Identify which cell holds the provided text, then report its (X, Y) central coordinate. 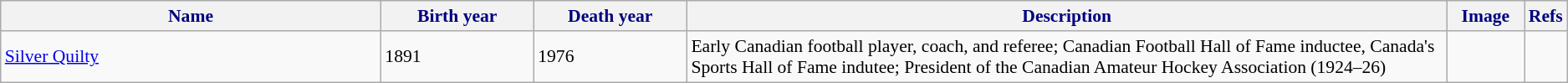
1891 (457, 57)
1976 (610, 57)
Name (191, 16)
Death year (610, 16)
Description (1067, 16)
Image (1485, 16)
Refs (1545, 16)
Silver Quilty (191, 57)
Birth year (457, 16)
